Determine the (x, y) coordinate at the center of the cell enclosing the given text.  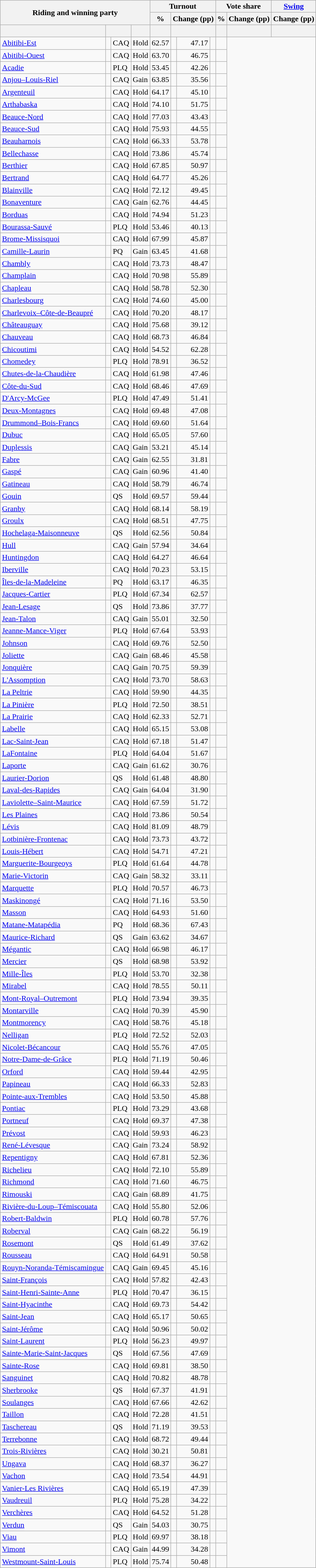
Louis-Hébert (53, 851)
Vimont (53, 1549)
Masson (53, 912)
31.90 (193, 790)
50.65 (193, 1316)
Rouyn-Noranda-Témiscamingue (53, 1268)
30.21 (160, 1451)
47.75 (193, 521)
42.62 (193, 1402)
75.28 (160, 1500)
46.64 (193, 558)
45.00 (193, 300)
Chutes-de-la-Chaudière (53, 374)
41.51 (193, 1415)
48.79 (193, 827)
38.51 (193, 704)
Westmount-Saint-Louis (53, 1562)
63.45 (160, 251)
52.06 (193, 1206)
41.91 (193, 1390)
Bourassa-Sauvé (53, 227)
Marie-Victorin (53, 876)
Pontiac (53, 1108)
59.90 (160, 692)
70.82 (160, 1378)
Saint-Jérôme (53, 1329)
Lac-Saint-Jean (53, 741)
Jeanne-Mance-Viger (53, 631)
Maurice-Richard (53, 937)
56.19 (193, 1231)
Fabre (53, 459)
Chomedey (53, 362)
Sainte-Rose (53, 1366)
Huntingdon (53, 558)
La Pinière (53, 704)
31.81 (193, 459)
81.09 (160, 827)
72.28 (160, 1415)
Roberval (53, 1231)
Beauharnois (53, 141)
49.44 (193, 1439)
Borduas (53, 215)
46.74 (193, 484)
Saint-Laurent (53, 1341)
50.96 (160, 1329)
Vachon (53, 1476)
61.98 (160, 374)
47.05 (193, 1047)
63.70 (160, 55)
Notre-Dame-de-Grâce (53, 1059)
30.75 (193, 1525)
51.28 (193, 1512)
45.26 (193, 178)
78.91 (160, 362)
54.42 (193, 1304)
52.71 (193, 716)
39.12 (193, 325)
Chicoutimi (53, 349)
45.18 (193, 1023)
67.34 (160, 594)
58.32 (160, 876)
60.78 (160, 1219)
73.24 (160, 1145)
53.93 (193, 631)
47.46 (193, 374)
69.97 (160, 1537)
Îles-de-la-Madeleine (53, 582)
44.55 (193, 129)
44.45 (193, 202)
46.17 (193, 949)
Prévost (53, 1133)
Verdun (53, 1525)
Richelieu (53, 1170)
50.54 (193, 815)
Joliette (53, 655)
67.18 (160, 741)
70.20 (160, 312)
42.43 (193, 1280)
61.48 (160, 778)
63.85 (160, 80)
70.39 (160, 1010)
51.47 (193, 741)
72.52 (160, 1035)
Repentigny (53, 1158)
52.36 (193, 1158)
Laurier-Dorion (53, 778)
48.78 (193, 1378)
53.45 (160, 68)
53.92 (193, 962)
37.62 (193, 1243)
Richmond (53, 1182)
43.68 (193, 1108)
Acadie (53, 68)
37.77 (193, 606)
42.26 (193, 68)
Brome-Missisquoi (53, 239)
73.29 (160, 1108)
Mirabel (53, 986)
50.97 (193, 166)
61.62 (160, 766)
Argenteuil (53, 92)
30.76 (193, 766)
Saint-Henri-Sainte-Anne (53, 1292)
70.75 (160, 668)
47.38 (193, 1121)
58.92 (193, 1145)
34.22 (193, 1500)
73.70 (160, 680)
Duplessis (53, 447)
65.17 (160, 1316)
50.81 (193, 1451)
Taillon (53, 1415)
64.93 (160, 912)
51.60 (193, 912)
Champlain (53, 276)
70.23 (160, 570)
50.46 (193, 1059)
68.22 (160, 1231)
Jean-Lesage (53, 606)
74.10 (160, 104)
Nelligan (53, 1035)
67.81 (160, 1158)
Soulanges (53, 1402)
Chauveau (53, 337)
68.89 (160, 1194)
Robert-Baldwin (53, 1219)
45.14 (193, 447)
Chambly (53, 263)
47.39 (193, 1488)
Gatineau (53, 484)
62.28 (193, 349)
Ungava (53, 1463)
Rousseau (53, 1255)
51.41 (193, 398)
Jonquière (53, 668)
71.16 (160, 900)
Viau (53, 1537)
52.03 (193, 1035)
71.60 (160, 1182)
Pointe-aux-Trembles (53, 1096)
36.27 (193, 1463)
67.85 (160, 166)
65.05 (160, 435)
69.57 (160, 496)
58.63 (193, 680)
Rosemont (53, 1243)
Portneuf (53, 1121)
Terrebonne (53, 1439)
Chapleau (53, 288)
58.78 (160, 288)
58.19 (193, 508)
Groulx (53, 521)
72.12 (160, 190)
73.94 (160, 998)
68.72 (160, 1439)
Beauce-Sud (53, 129)
65.15 (160, 729)
57.60 (193, 435)
67.66 (160, 1402)
Charlesbourg (53, 300)
68.36 (160, 925)
75.74 (160, 1562)
La Peltrie (53, 692)
64.91 (160, 1255)
Lotbinière-Frontenac (53, 839)
63.62 (160, 937)
Swing (294, 6)
58.76 (160, 1023)
64.77 (160, 178)
Maskinongé (53, 900)
61.64 (160, 863)
70.47 (160, 1292)
53.46 (160, 227)
55.76 (160, 1047)
Laval-des-Rapides (53, 790)
44.91 (193, 1476)
43.43 (193, 116)
53.21 (160, 447)
46.35 (193, 582)
41.68 (193, 251)
63.17 (160, 582)
45.10 (193, 92)
Les Plaines (53, 815)
43.72 (193, 839)
72.50 (160, 704)
Berthier (53, 166)
52.50 (193, 643)
47.17 (193, 43)
45.87 (193, 239)
69.76 (160, 643)
Sanguinet (53, 1378)
Saint-Hyacinthe (53, 1304)
Trois-Rivières (53, 1451)
Gaspé (53, 472)
Hull (53, 545)
41.40 (193, 472)
Mercier (53, 962)
47.21 (193, 851)
64.17 (160, 92)
57.82 (160, 1280)
48.17 (193, 312)
67.56 (160, 1353)
41.75 (193, 1194)
Abitibi-Est (53, 43)
Riding and winning party (75, 13)
64.52 (160, 1512)
60.96 (160, 472)
Jacques-Cartier (53, 594)
Rimouski (53, 1194)
69.45 (160, 1268)
50.48 (193, 1562)
38.50 (193, 1366)
69.81 (160, 1366)
52.83 (193, 1084)
73.54 (160, 1476)
53.08 (193, 729)
51.72 (193, 802)
51.67 (193, 753)
64.27 (160, 558)
Charlevoix–Côte-de-Beaupré (53, 312)
45.90 (193, 1010)
42.95 (193, 1072)
Montarville (53, 1010)
Marguerite-Bourgeoys (53, 863)
LaFontaine (53, 753)
53.70 (160, 974)
René-Lévesque (53, 1145)
66.98 (160, 949)
44.99 (160, 1549)
67.59 (160, 802)
Châteauguay (53, 325)
53.15 (193, 570)
68.14 (160, 508)
51.75 (193, 104)
44.35 (193, 692)
35.56 (193, 80)
38.18 (193, 1537)
Turnout (183, 6)
72.10 (160, 1170)
32.50 (193, 619)
Mille-Îles (53, 974)
Montmorency (53, 1023)
46.23 (193, 1133)
67.43 (193, 925)
Papineau (53, 1084)
Johnson (53, 643)
70.57 (160, 888)
50.02 (193, 1329)
55.01 (160, 619)
68.51 (160, 521)
49.45 (193, 190)
62.76 (160, 202)
Sainte-Marie-Saint-Jacques (53, 1353)
40.13 (193, 227)
57.94 (160, 545)
Deux-Montagnes (53, 410)
51.64 (193, 423)
Bellechasse (53, 153)
Côte-du-Sud (53, 386)
51.23 (193, 215)
57.76 (193, 1219)
Hochelaga-Maisonneuve (53, 533)
Bertrand (53, 178)
47.08 (193, 410)
56.23 (160, 1341)
Vaudreuil (53, 1500)
Matane-Matapédia (53, 925)
Blainville (53, 190)
Dubuc (53, 435)
Verchères (53, 1512)
48.47 (193, 263)
Laporte (53, 766)
Iberville (53, 570)
Camille-Laurin (53, 251)
49.97 (193, 1341)
45.74 (193, 153)
65.19 (160, 1488)
45.88 (193, 1096)
34.28 (193, 1549)
Abitibi-Ouest (53, 55)
53.78 (193, 141)
45.58 (193, 655)
Drummond–Bois-Francs (53, 423)
54.71 (160, 851)
68.73 (160, 337)
67.64 (160, 631)
La Prairie (53, 716)
70.98 (160, 276)
36.15 (193, 1292)
Rivière-du-Loup–Témiscouata (53, 1206)
78.55 (160, 986)
36.52 (193, 362)
52.30 (193, 288)
50.58 (193, 1255)
69.73 (160, 1304)
59.93 (160, 1133)
74.60 (160, 300)
34.67 (193, 937)
Jean-Talon (53, 619)
39.35 (193, 998)
Mont-Royal–Outremont (53, 998)
58.79 (160, 484)
48.80 (193, 778)
Mégantic (53, 949)
68.98 (160, 962)
Saint-François (53, 1280)
Vote share (244, 6)
46.73 (193, 888)
33.11 (193, 876)
Saint-Jean (53, 1316)
Bonaventure (53, 202)
Marquette (53, 888)
77.03 (160, 116)
69.48 (160, 410)
50.84 (193, 533)
Arthabaska (53, 104)
Granby (53, 508)
44.78 (193, 863)
61.49 (160, 1243)
D'Arcy-McGee (53, 398)
54.03 (160, 1525)
69.60 (160, 423)
62.33 (160, 716)
55.80 (160, 1206)
Taschereau (53, 1427)
67.37 (160, 1390)
Beauce-Nord (53, 116)
32.38 (193, 974)
L'Assomption (53, 680)
Nicolet-Bécancour (53, 1047)
34.64 (193, 545)
75.68 (160, 325)
Vanier-Les Rivières (53, 1488)
Labelle (53, 729)
46.84 (193, 337)
68.37 (160, 1463)
67.99 (160, 239)
Orford (53, 1072)
50.11 (193, 986)
45.16 (193, 1268)
39.53 (193, 1427)
62.56 (160, 533)
74.94 (160, 215)
Laviolette–Saint-Maurice (53, 802)
59.39 (193, 668)
Anjou–Louis-Riel (53, 80)
62.55 (160, 459)
47.49 (160, 398)
Sherbrooke (53, 1390)
54.52 (160, 349)
Lévis (53, 827)
Gouin (53, 496)
75.93 (160, 129)
69.37 (160, 1121)
